Detect which cell encompasses the target text, then output its (X, Y) center coordinate. 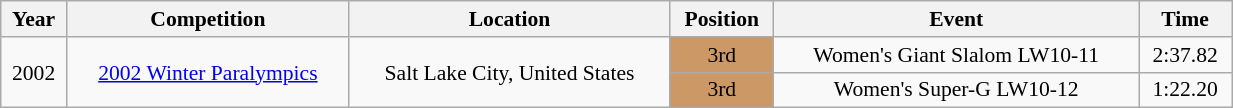
Women's Giant Slalom LW10-11 (956, 55)
Location (509, 19)
Women's Super-G LW10-12 (956, 90)
Time (1186, 19)
1:22.20 (1186, 90)
2002 (34, 72)
2002 Winter Paralympics (208, 72)
Position (722, 19)
Competition (208, 19)
Year (34, 19)
2:37.82 (1186, 55)
Salt Lake City, United States (509, 72)
Event (956, 19)
